Find where the given text appears and provide that cell's center as (x, y) coordinate. 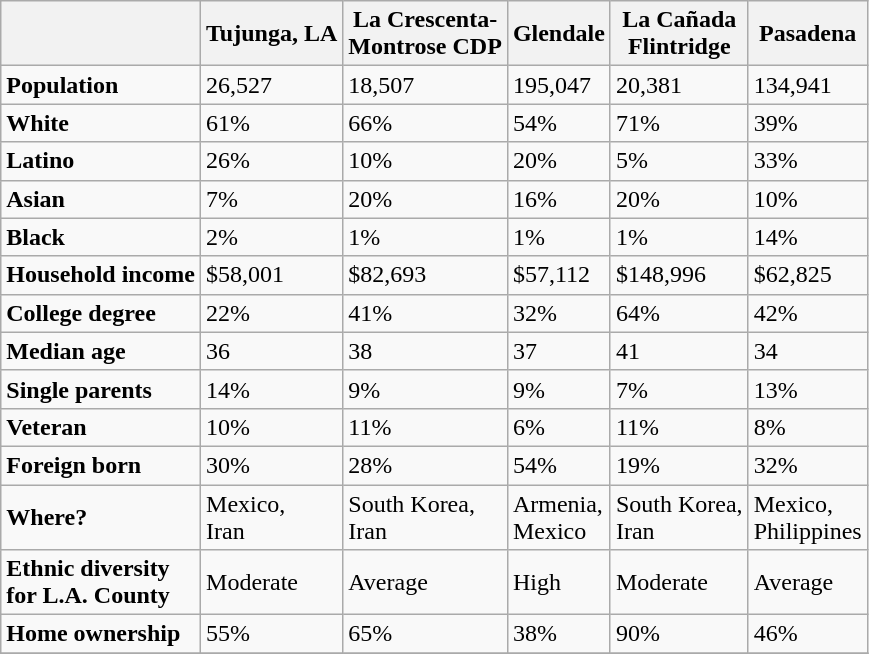
26,527 (272, 85)
Mexico,Iran (272, 516)
26% (272, 161)
Household income (101, 275)
Asian (101, 199)
6% (558, 427)
Latino (101, 161)
195,047 (558, 85)
42% (808, 313)
La Crescenta-Montrose CDP (426, 34)
64% (679, 313)
Glendale (558, 34)
Single parents (101, 389)
Black (101, 237)
16% (558, 199)
Foreign born (101, 465)
Where? (101, 516)
65% (426, 634)
55% (272, 634)
Median age (101, 351)
13% (808, 389)
Population (101, 85)
22% (272, 313)
High (558, 582)
$62,825 (808, 275)
71% (679, 123)
College degree (101, 313)
Home ownership (101, 634)
Pasadena (808, 34)
34 (808, 351)
White (101, 123)
La CañadaFlintridge (679, 34)
30% (272, 465)
18,507 (426, 85)
33% (808, 161)
36 (272, 351)
Veteran (101, 427)
$58,001 (272, 275)
66% (426, 123)
5% (679, 161)
38% (558, 634)
46% (808, 634)
19% (679, 465)
134,941 (808, 85)
$82,693 (426, 275)
8% (808, 427)
61% (272, 123)
41 (679, 351)
Ethnic diversityfor L.A. County (101, 582)
$148,996 (679, 275)
38 (426, 351)
41% (426, 313)
39% (808, 123)
28% (426, 465)
37 (558, 351)
20,381 (679, 85)
Armenia,Mexico (558, 516)
90% (679, 634)
Mexico,Philippines (808, 516)
Tujunga, LA (272, 34)
2% (272, 237)
$57,112 (558, 275)
